Search for the cell housing the specified text and yield its [X, Y] center coordinate. 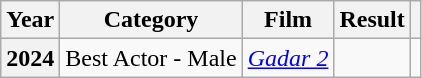
Gadar 2 [288, 58]
Best Actor - Male [151, 58]
2024 [30, 58]
Result [372, 20]
Category [151, 20]
Film [288, 20]
Year [30, 20]
